For the text-containing cell, return its midpoint in [X, Y] coordinate format. 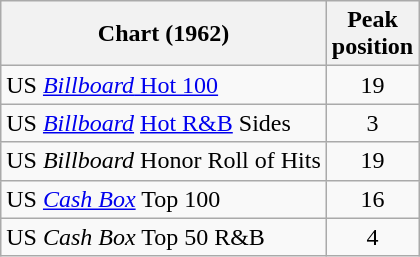
US Billboard Honor Roll of Hits [164, 161]
Peakposition [372, 34]
US Billboard Hot R&B Sides [164, 123]
Chart (1962) [164, 34]
3 [372, 123]
4 [372, 237]
16 [372, 199]
US Billboard Hot 100 [164, 85]
US Cash Box Top 50 R&B [164, 237]
US Cash Box Top 100 [164, 199]
